Pinpoint the cell where the given text exists, returning its (x, y) midpoint coordinate. 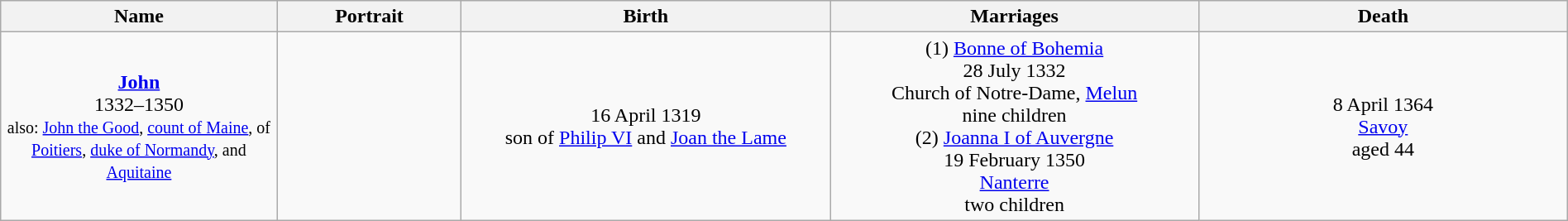
Death (1383, 17)
Marriages (1015, 17)
Name (139, 17)
16 April 1319son of Philip VI and Joan the Lame (646, 126)
Portrait (369, 17)
John1332–1350also: John the Good, count of Maine, of Poitiers, duke of Normandy, and Aquitaine (139, 126)
Birth (646, 17)
(1) Bonne of Bohemia28 July 1332Church of Notre-Dame, Melunnine children(2) Joanna I of Auvergne19 February 1350Nanterretwo children (1015, 126)
8 April 1364Savoyaged 44 (1383, 126)
